From the cell containing the given text, extract its center point as [x, y] coordinate. 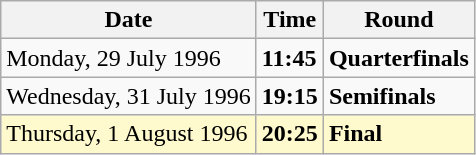
Monday, 29 July 1996 [129, 58]
Round [398, 20]
Semifinals [398, 96]
Date [129, 20]
20:25 [290, 134]
Quarterfinals [398, 58]
Thursday, 1 August 1996 [129, 134]
19:15 [290, 96]
11:45 [290, 58]
Time [290, 20]
Final [398, 134]
Wednesday, 31 July 1996 [129, 96]
